Return [X, Y] of the center of cell containing provided text 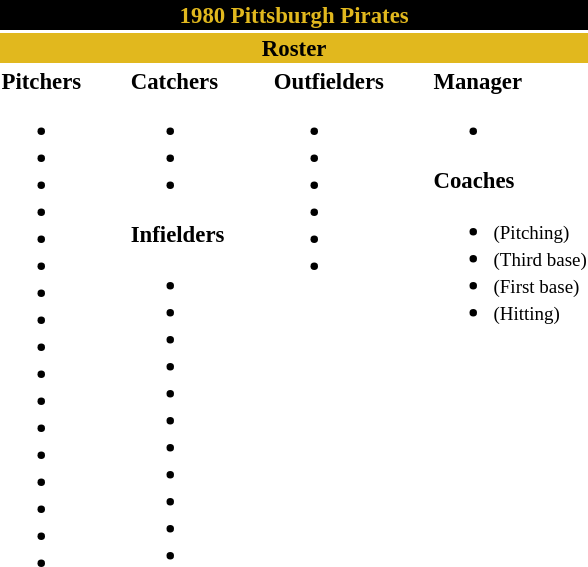
1980 Pittsburgh Pirates [294, 15]
Roster [294, 48]
